Return the (X, Y) coordinate for the center point of the cell that contains the specified text.  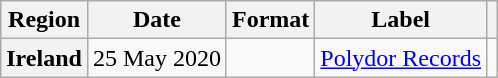
Format (270, 20)
Polydor Records (401, 58)
Date (156, 20)
Ireland (44, 58)
Region (44, 20)
Label (401, 20)
25 May 2020 (156, 58)
